Output the [x, y] coordinate of the center of the cell containing the given text.  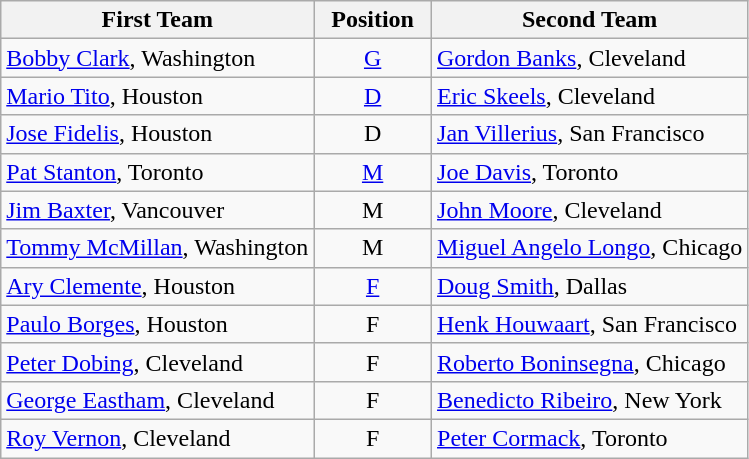
Peter Cormack, Toronto [590, 438]
Roy Vernon, Cleveland [158, 438]
Position [373, 20]
Gordon Banks, Cleveland [590, 58]
Jose Fidelis, Houston [158, 134]
G [373, 58]
Joe Davis, Toronto [590, 172]
Jim Baxter, Vancouver [158, 210]
First Team [158, 20]
Jan Villerius, San Francisco [590, 134]
Miguel Angelo Longo, Chicago [590, 248]
Benedicto Ribeiro, New York [590, 400]
Doug Smith, Dallas [590, 286]
Ary Clemente, Houston [158, 286]
Second Team [590, 20]
Mario Tito, Houston [158, 96]
Pat Stanton, Toronto [158, 172]
Peter Dobing, Cleveland [158, 362]
Henk Houwaart, San Francisco [590, 324]
Bobby Clark, Washington [158, 58]
Eric Skeels, Cleveland [590, 96]
Paulo Borges, Houston [158, 324]
Tommy McMillan, Washington [158, 248]
Roberto Boninsegna, Chicago [590, 362]
John Moore, Cleveland [590, 210]
George Eastham, Cleveland [158, 400]
